Return [X, Y] of the center of cell containing provided text 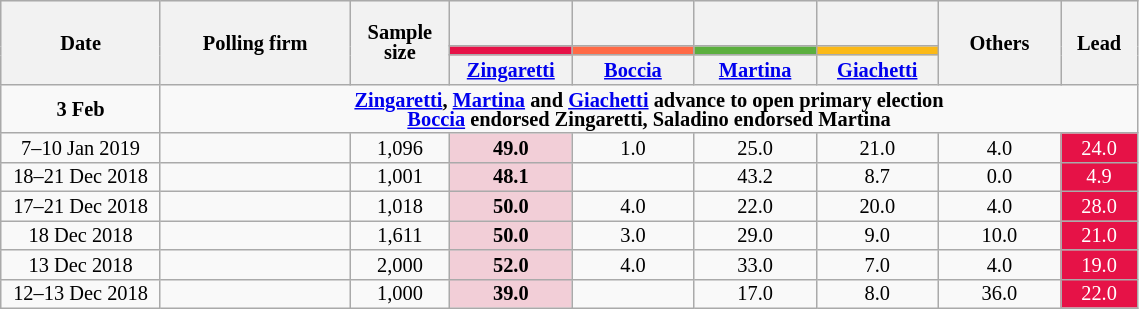
7–10 Jan 2019 [81, 148]
Others [999, 42]
Boccia [633, 70]
Zingaretti [511, 70]
Zingaretti, Martina and Giachetti advance to open primary electionBoccia endorsed Zingaretti, Saladino endorsed Martina [648, 108]
24.0 [1098, 148]
1,096 [400, 148]
Martina [755, 70]
36.0 [999, 294]
Lead [1098, 42]
0.0 [999, 176]
43.2 [755, 176]
19.0 [1098, 264]
3 Feb [81, 108]
7.0 [877, 264]
33.0 [755, 264]
8.7 [877, 176]
17.0 [755, 294]
9.0 [877, 234]
Sample size [400, 42]
17–21 Dec 2018 [81, 206]
Polling firm [255, 42]
25.0 [755, 148]
39.0 [511, 294]
Giachetti [877, 70]
49.0 [511, 148]
18 Dec 2018 [81, 234]
29.0 [755, 234]
1,018 [400, 206]
2,000 [400, 264]
20.0 [877, 206]
1.0 [633, 148]
Date [81, 42]
48.1 [511, 176]
1,001 [400, 176]
12–13 Dec 2018 [81, 294]
18–21 Dec 2018 [81, 176]
13 Dec 2018 [81, 264]
10.0 [999, 234]
1,000 [400, 294]
28.0 [1098, 206]
3.0 [633, 234]
4.9 [1098, 176]
1,611 [400, 234]
52.0 [511, 264]
8.0 [877, 294]
